Determine the (x, y) coordinate at the center of the cell enclosing the given text.  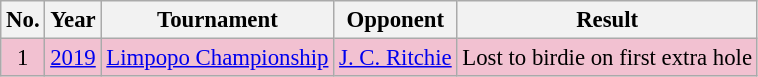
Year (73, 20)
Opponent (396, 20)
Lost to birdie on first extra hole (607, 58)
J. C. Ritchie (396, 58)
2019 (73, 58)
1 (23, 58)
No. (23, 20)
Tournament (218, 20)
Limpopo Championship (218, 58)
Result (607, 20)
